Return (X, Y) of the center of cell containing provided text 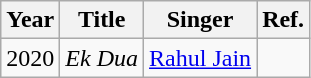
Ref. (284, 20)
2020 (30, 58)
Year (30, 20)
Singer (200, 20)
Rahul Jain (200, 58)
Title (102, 20)
Ek Dua (102, 58)
